Return the [x, y] coordinate for the center point of the cell that contains the specified text.  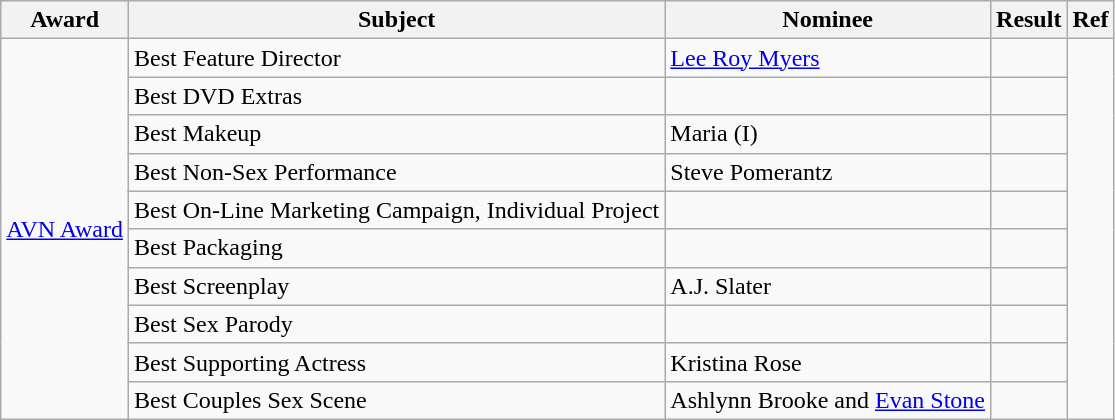
A.J. Slater [828, 286]
Ashlynn Brooke and Evan Stone [828, 400]
Best Feature Director [397, 58]
Best Screenplay [397, 286]
Best Packaging [397, 248]
Best Non-Sex Performance [397, 172]
Award [65, 20]
Ref [1090, 20]
Best On-Line Marketing Campaign, Individual Project [397, 210]
Best Couples Sex Scene [397, 400]
Kristina Rose [828, 362]
Steve Pomerantz [828, 172]
Lee Roy Myers [828, 58]
Maria (I) [828, 134]
Best Supporting Actress [397, 362]
Best Sex Parody [397, 324]
Best DVD Extras [397, 96]
Best Makeup [397, 134]
Subject [397, 20]
AVN Award [65, 230]
Result [1029, 20]
Nominee [828, 20]
